Pinpoint the cell where the given text exists, returning its (x, y) midpoint coordinate. 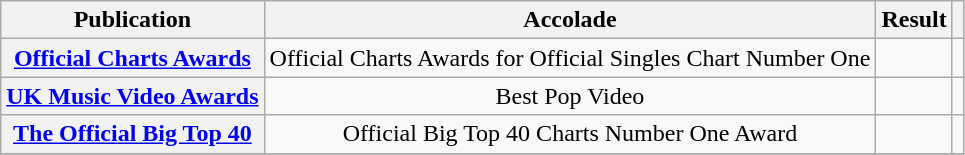
UK Music Video Awards (132, 96)
Publication (132, 20)
Best Pop Video (570, 96)
Official Charts Awards (132, 58)
Official Charts Awards for Official Singles Chart Number One (570, 58)
Result (914, 20)
Accolade (570, 20)
Official Big Top 40 Charts Number One Award (570, 134)
The Official Big Top 40 (132, 134)
